Output the [X, Y] coordinate of the center of the cell containing the given text.  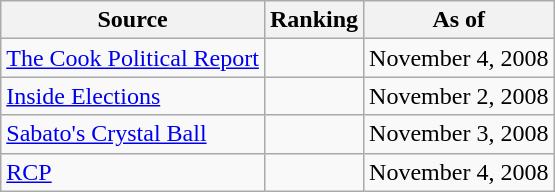
Inside Elections [133, 96]
November 3, 2008 [459, 134]
The Cook Political Report [133, 58]
Source [133, 20]
Sabato's Crystal Ball [133, 134]
November 2, 2008 [459, 96]
Ranking [314, 20]
RCP [133, 172]
As of [459, 20]
